Detect which cell encompasses the target text, then output its (x, y) center coordinate. 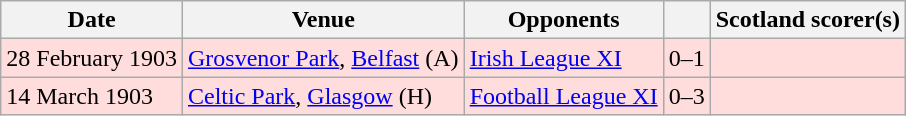
Grosvenor Park, Belfast (A) (323, 58)
28 February 1903 (92, 58)
0–3 (686, 96)
Irish League XI (564, 58)
Celtic Park, Glasgow (H) (323, 96)
14 March 1903 (92, 96)
Opponents (564, 20)
Venue (323, 20)
Scotland scorer(s) (808, 20)
0–1 (686, 58)
Football League XI (564, 96)
Date (92, 20)
